Return the [X, Y] coordinate for the center point of the cell that contains the specified text.  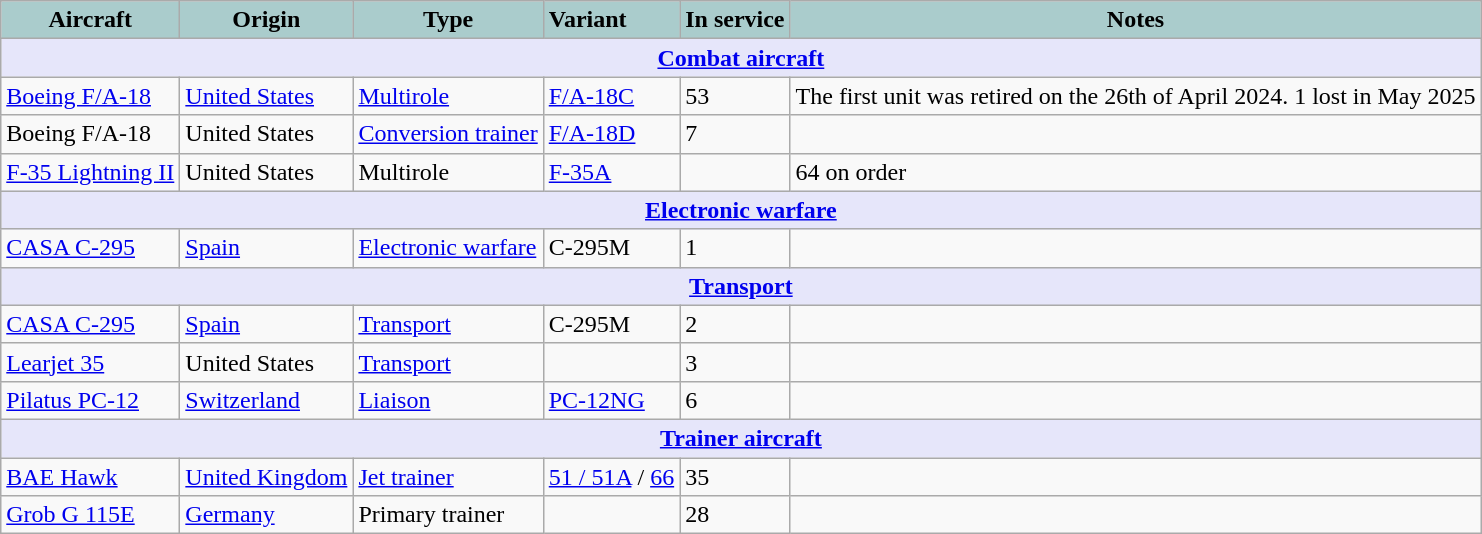
Trainer aircraft [741, 438]
PC-12NG [611, 400]
Aircraft [90, 20]
Grob G 115E [90, 515]
Primary trainer [448, 515]
Pilatus PC-12 [90, 400]
The first unit was retired on the 26th of April 2024. 1 lost in May 2025 [1136, 96]
Type [448, 20]
51 / 51A / 66 [611, 477]
6 [735, 400]
Notes [1136, 20]
F/A-18D [611, 134]
Liaison [448, 400]
53 [735, 96]
28 [735, 515]
7 [735, 134]
Combat aircraft [741, 58]
Origin [266, 20]
United Kingdom [266, 477]
Learjet 35 [90, 362]
Switzerland [266, 400]
Germany [266, 515]
Conversion trainer [448, 134]
2 [735, 324]
F/A-18C [611, 96]
35 [735, 477]
In service [735, 20]
BAE Hawk [90, 477]
3 [735, 362]
64 on order [1136, 172]
Variant [611, 20]
F-35A [611, 172]
1 [735, 248]
F-35 Lightning II [90, 172]
Jet trainer [448, 477]
